Detect which cell encompasses the target text, then output its [x, y] center coordinate. 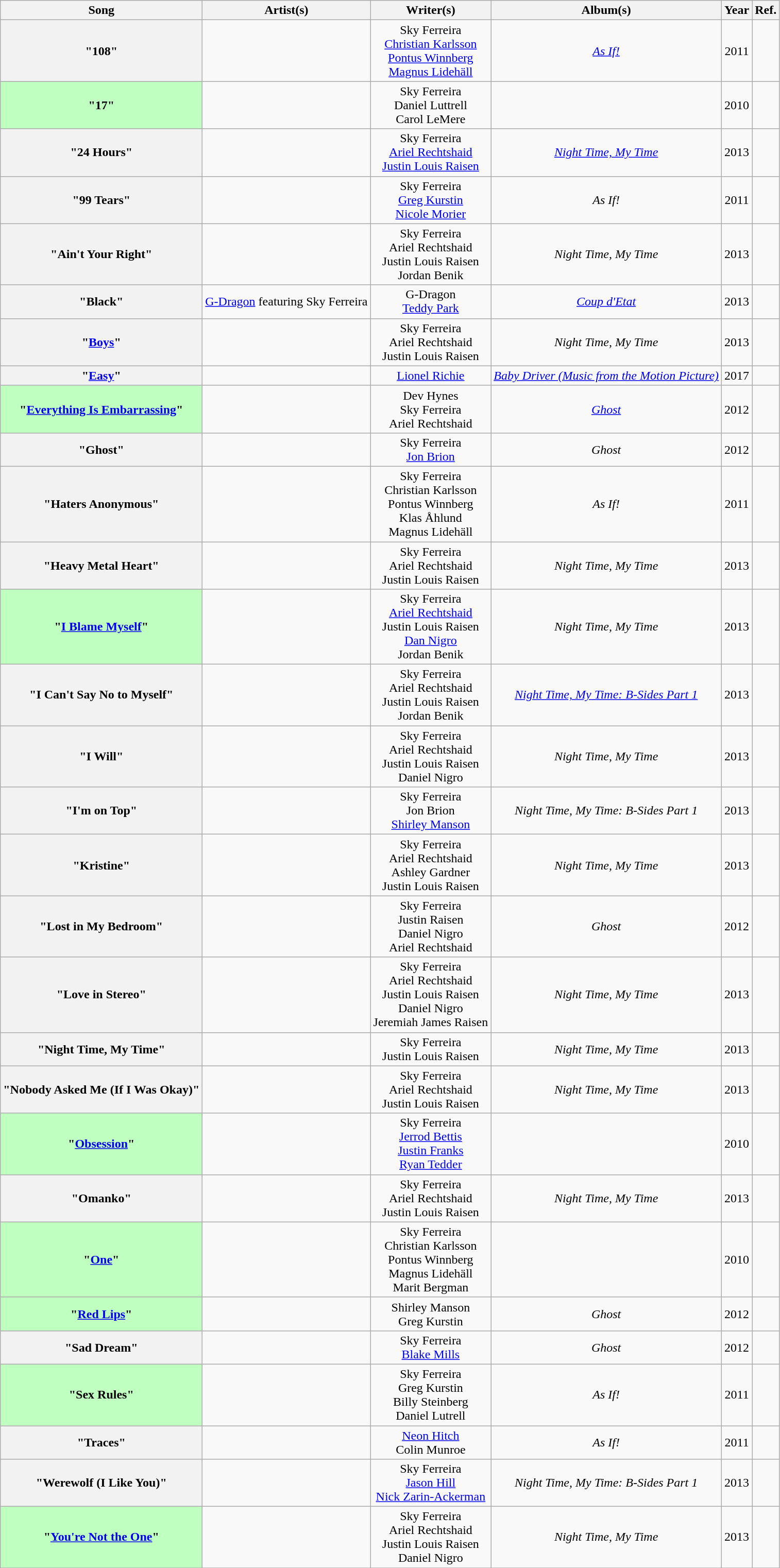
Baby Driver (Music from the Motion Picture) [606, 376]
Sky FerreiraAriel RechtshaidJustin Louis RaisenDaniel NigroJeremiah James Raisen [431, 995]
"108" [101, 50]
"Traces" [101, 1442]
Dev HynesSky FerreiraAriel Rechtshaid [431, 409]
"Everything Is Embarrassing" [101, 409]
Sky FerreiraJustin RaisenDaniel NigroAriel Rechtshaid [431, 926]
Sky FerreiraChristian KarlssonPontus WinnbergMagnus LidehällMarit Bergman [431, 1259]
Sky FerreiraChristian KarlssonPontus WinnbergMagnus Lidehäll [431, 50]
Artist(s) [286, 10]
"Obsession" [101, 1144]
Sky FerreiraAriel RechtshaidAshley GardnerJustin Louis Raisen [431, 865]
Album(s) [606, 10]
Song [101, 10]
"Nobody Asked Me (If I Was Okay)" [101, 1089]
"I Blame Myself" [101, 627]
Sky FerreiraJon Brion [431, 449]
"You're Not the One" [101, 1537]
Sky FerreiraGreg KurstinNicole Morier [431, 200]
"Love in Stereo" [101, 995]
Year [737, 10]
"Night Time, My Time" [101, 1049]
"Heavy Metal Heart" [101, 566]
"I'm on Top" [101, 811]
Lionel Richie [431, 376]
Sky FerreiraDaniel LuttrellCarol LeMere [431, 105]
"I Will" [101, 756]
"Ain't Your Right" [101, 254]
"I Can't Say No to Myself" [101, 695]
"Lost in My Bedroom" [101, 926]
Coup d'Etat [606, 302]
"99 Tears" [101, 200]
Sky FerreiraBlake Mills [431, 1348]
Sky FerreiraJason HillNick Zarin-Ackerman [431, 1483]
"Omanko" [101, 1198]
Writer(s) [431, 10]
"Sad Dream" [101, 1348]
"Ghost" [101, 449]
"17" [101, 105]
"Boys" [101, 342]
Sky FerreiraJon BrionShirley Manson [431, 811]
"Sex Rules" [101, 1395]
"Haters Anonymous" [101, 504]
Ref. [766, 10]
Shirley MansonGreg Kurstin [431, 1314]
Sky FerreiraJerrod BettisJustin FranksRyan Tedder [431, 1144]
Sky FerreiraAriel RechtshaidJustin Louis RaisenDan NigroJordan Benik [431, 627]
"Kristine" [101, 865]
G-DragonTeddy Park [431, 302]
Sky FerreiraJustin Louis Raisen [431, 1049]
"Red Lips" [101, 1314]
Sky FerreiraChristian KarlssonPontus WinnbergKlas ÅhlundMagnus Lidehäll [431, 504]
"24 Hours" [101, 152]
"One" [101, 1259]
"Easy" [101, 376]
"Black" [101, 302]
Sky FerreiraGreg KurstinBilly SteinbergDaniel Lutrell [431, 1395]
G-Dragon featuring Sky Ferreira [286, 302]
Neon HitchColin Munroe [431, 1442]
2017 [737, 376]
"Werewolf (I Like You)" [101, 1483]
